Scan for the cell matching the given text and deliver its (X, Y) coordinate at center. 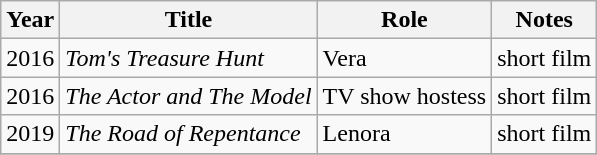
TV show hostess (404, 96)
The Actor and The Model (188, 96)
Role (404, 20)
Notes (544, 20)
Year (30, 20)
The Road of Repentance (188, 134)
Tom's Treasure Hunt (188, 58)
Vera (404, 58)
2019 (30, 134)
Lenora (404, 134)
Title (188, 20)
